Search for the cell housing the specified text and yield its (x, y) center coordinate. 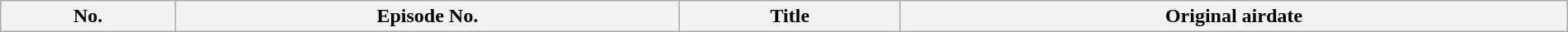
Title (791, 16)
No. (88, 16)
Episode No. (427, 16)
Original airdate (1234, 16)
